Output the [X, Y] coordinate of the center of the cell containing the given text.  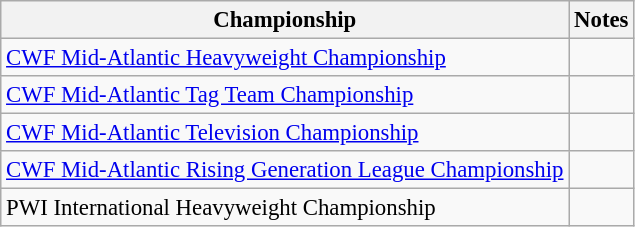
CWF Mid-Atlantic Television Championship [285, 133]
Championship [285, 20]
CWF Mid-Atlantic Tag Team Championship [285, 95]
CWF Mid-Atlantic Heavyweight Championship [285, 58]
CWF Mid-Atlantic Rising Generation League Championship [285, 170]
PWI International Heavyweight Championship [285, 208]
Notes [602, 20]
